Capture the cell that displays the provided text and extract its [x, y] central coordinate. 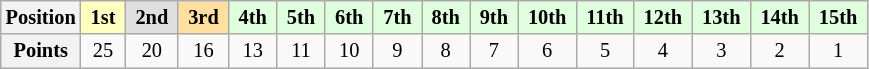
10 [349, 51]
1st [104, 17]
16 [203, 51]
25 [104, 51]
12th [663, 17]
8th [446, 17]
14th [779, 17]
5 [604, 51]
3 [721, 51]
10th [547, 17]
11 [301, 51]
20 [152, 51]
2 [779, 51]
8 [446, 51]
3rd [203, 17]
9th [494, 17]
13th [721, 17]
6 [547, 51]
4 [663, 51]
1 [838, 51]
5th [301, 17]
Points [41, 51]
15th [838, 17]
7 [494, 51]
2nd [152, 17]
6th [349, 17]
9 [397, 51]
4th [253, 17]
7th [397, 17]
13 [253, 51]
Position [41, 17]
11th [604, 17]
